Find where the given text appears and provide that cell's center as (X, Y) coordinate. 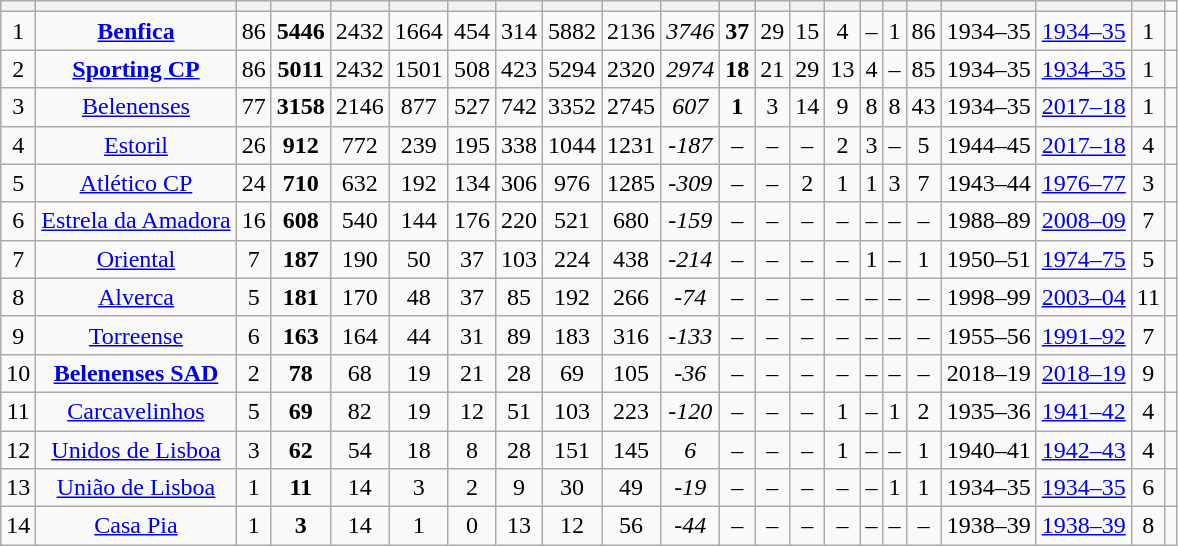
-120 (690, 411)
30 (572, 488)
1988–89 (988, 221)
54 (360, 449)
1941–42 (1084, 411)
195 (472, 145)
-74 (690, 297)
187 (300, 259)
1955–56 (988, 335)
1940–41 (988, 449)
190 (360, 259)
Benfica (136, 31)
266 (632, 297)
16 (254, 221)
31 (472, 335)
170 (360, 297)
1935–36 (988, 411)
454 (472, 31)
306 (518, 183)
316 (632, 335)
Belenenses SAD (136, 373)
5882 (572, 31)
26 (254, 145)
680 (632, 221)
-214 (690, 259)
5294 (572, 69)
1664 (418, 31)
772 (360, 145)
Sporting CP (136, 69)
742 (518, 107)
Oriental (136, 259)
Torreense (136, 335)
Alverca (136, 297)
49 (632, 488)
912 (300, 145)
Estoril (136, 145)
1991–92 (1084, 335)
181 (300, 297)
-187 (690, 145)
44 (418, 335)
Belenenses (136, 107)
5011 (300, 69)
-309 (690, 183)
União de Lisboa (136, 488)
Casa Pia (136, 526)
521 (572, 221)
163 (300, 335)
-36 (690, 373)
438 (632, 259)
224 (572, 259)
145 (632, 449)
2320 (632, 69)
223 (632, 411)
508 (472, 69)
78 (300, 373)
144 (418, 221)
1950–51 (988, 259)
607 (690, 107)
1285 (632, 183)
1998–99 (988, 297)
239 (418, 145)
82 (360, 411)
10 (18, 373)
1974–75 (1084, 259)
183 (572, 335)
3352 (572, 107)
-44 (690, 526)
5446 (300, 31)
89 (518, 335)
1944–45 (988, 145)
Unidos de Lisboa (136, 449)
2136 (632, 31)
3746 (690, 31)
2003–04 (1084, 297)
51 (518, 411)
314 (518, 31)
1501 (418, 69)
1976–77 (1084, 183)
338 (518, 145)
1942–43 (1084, 449)
176 (472, 221)
2008–09 (1084, 221)
1231 (632, 145)
540 (360, 221)
77 (254, 107)
43 (924, 107)
50 (418, 259)
164 (360, 335)
2974 (690, 69)
24 (254, 183)
2146 (360, 107)
423 (518, 69)
Carcavelinhos (136, 411)
68 (360, 373)
-19 (690, 488)
15 (808, 31)
62 (300, 449)
877 (418, 107)
151 (572, 449)
710 (300, 183)
134 (472, 183)
-133 (690, 335)
3158 (300, 107)
632 (360, 183)
976 (572, 183)
527 (472, 107)
48 (418, 297)
56 (632, 526)
Atlético CP (136, 183)
0 (472, 526)
Estrela da Amadora (136, 221)
1943–44 (988, 183)
105 (632, 373)
1044 (572, 145)
608 (300, 221)
2745 (632, 107)
-159 (690, 221)
220 (518, 221)
